Extract the [X, Y] coordinate from the center of the cell holding the provided text.  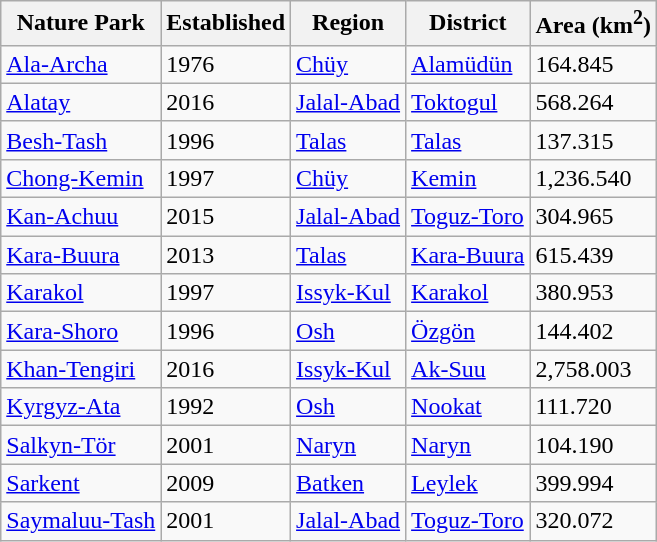
2009 [226, 483]
2,758.003 [594, 369]
2015 [226, 217]
Salkyn-Tör [81, 445]
1976 [226, 64]
304.965 [594, 217]
Alatay [81, 102]
Area (km2) [594, 24]
Ala-Archa [81, 64]
Khan-Tengiri [81, 369]
380.953 [594, 293]
Established [226, 24]
137.315 [594, 140]
144.402 [594, 331]
Kyrgyz-Ata [81, 407]
Alamüdün [468, 64]
1992 [226, 407]
Kemin [468, 178]
111.720 [594, 407]
Chong-Kemin [81, 178]
Özgön [468, 331]
Leylek [468, 483]
320.072 [594, 521]
Nookat [468, 407]
1,236.540 [594, 178]
Kan-Achuu [81, 217]
399.994 [594, 483]
615.439 [594, 255]
District [468, 24]
2013 [226, 255]
Saymaluu-Tash [81, 521]
568.264 [594, 102]
164.845 [594, 64]
Batken [348, 483]
Nature Park [81, 24]
Sarkent [81, 483]
Ak-Suu [468, 369]
Besh-Tash [81, 140]
Toktogul [468, 102]
Kara-Shoro [81, 331]
104.190 [594, 445]
Region [348, 24]
